Locate the cell with the specified text and output its [x, y] center coordinate. 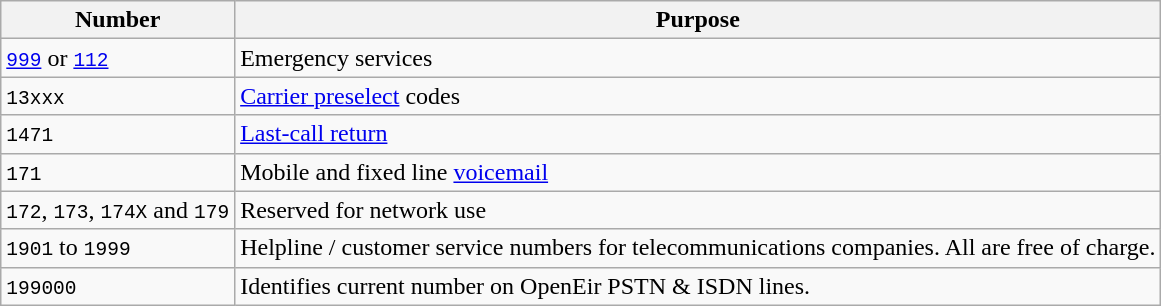
172, 173, 174X and 179 [118, 210]
13xxx [118, 96]
Purpose [698, 20]
Last-call return [698, 134]
Helpline / customer service numbers for telecommunications companies. All are free of charge. [698, 248]
Identifies current number on OpenEir PSTN & ISDN lines. [698, 286]
Reserved for network use [698, 210]
Carrier preselect codes [698, 96]
199000 [118, 286]
1471 [118, 134]
999 or 112 [118, 58]
Number [118, 20]
171 [118, 172]
Mobile and fixed line voicemail [698, 172]
1901 to 1999 [118, 248]
Emergency services [698, 58]
